Detect which cell encompasses the target text, then output its (x, y) center coordinate. 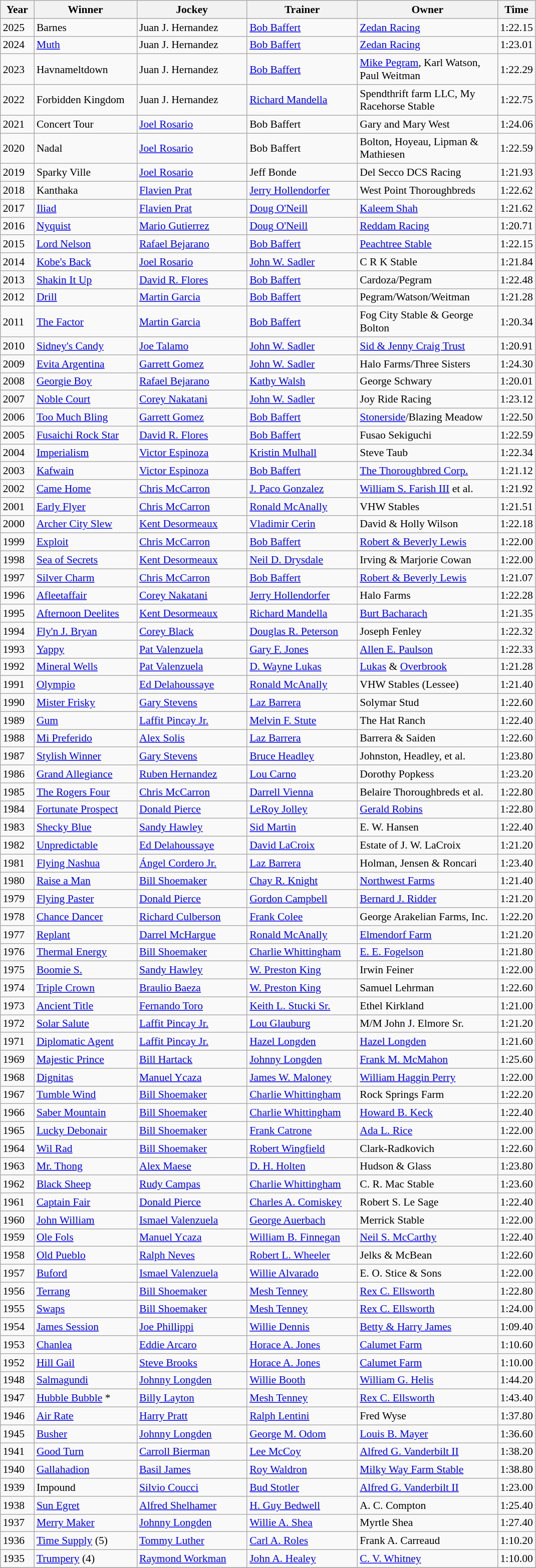
Peachtree Stable (427, 244)
Drill (85, 297)
Alex Solis (192, 738)
Havnameltdown (85, 69)
1941 (17, 1452)
1:44.20 (516, 1380)
Busher (85, 1434)
Triple Crown (85, 988)
1952 (17, 1363)
Mister Frisky (85, 703)
Mario Gutierrez (192, 226)
Sidney's Candy (85, 346)
Frank A. Carreaud (427, 1541)
Time (516, 10)
2016 (17, 226)
Harry Pratt (192, 1416)
Lou Carno (302, 774)
1:25.60 (516, 1059)
Solymar Stud (427, 703)
Thermal Energy (85, 952)
William Haggin Perry (427, 1077)
Nyquist (85, 226)
Rudy Campas (192, 1185)
Northwest Farms (427, 881)
1:22.33 (516, 649)
1:21.92 (516, 489)
Halo Farms (427, 596)
George Arakelian Farms, Inc. (427, 917)
Frank Catrone (302, 1131)
Early Flyer (85, 507)
1:27.40 (516, 1523)
Concert Tour (85, 124)
Keith L. Stucki Sr. (302, 1006)
Mi Preferido (85, 738)
VHW Stables (Lessee) (427, 685)
Old Pueblo (85, 1256)
Samuel Lehrman (427, 988)
Raise a Man (85, 881)
Gerald Robins (427, 810)
Holman, Jensen & Roncari (427, 863)
Basil James (192, 1470)
2011 (17, 321)
Joe Phillippi (192, 1327)
1976 (17, 952)
1936 (17, 1541)
Carl A. Roles (302, 1541)
Robert Wingfield (302, 1148)
Tommy Luther (192, 1541)
Kaleem Shah (427, 208)
1:24.06 (516, 124)
Kanthaka (85, 191)
Diplomatic Agent (85, 1042)
Tumble Wind (85, 1095)
VHW Stables (427, 507)
2005 (17, 435)
Afleetaffair (85, 596)
Reddam Racing (427, 226)
Charles A. Comiskey (302, 1202)
1939 (17, 1487)
Robert L. Wheeler (302, 1256)
Good Turn (85, 1452)
1962 (17, 1185)
George Schwary (427, 381)
1:09.40 (516, 1327)
2021 (17, 124)
2019 (17, 173)
Ángel Cordero Jr. (192, 863)
1:22.48 (516, 280)
Kobe's Back (85, 262)
1:25.40 (516, 1505)
1965 (17, 1131)
1:22.28 (516, 596)
Carroll Bierman (192, 1452)
1:21.93 (516, 173)
1982 (17, 846)
2024 (17, 45)
Silvio Coucci (192, 1487)
Braulio Baeza (192, 988)
Clark-Radkovich (427, 1148)
1968 (17, 1077)
2020 (17, 148)
1955 (17, 1309)
Time Supply (5) (85, 1541)
Merry Maker (85, 1523)
David LaCroix (302, 846)
Winner (85, 10)
1:10.60 (516, 1345)
1974 (17, 988)
2010 (17, 346)
The Hat Ranch (427, 720)
Darrell Vienna (302, 792)
1975 (17, 970)
1:21.00 (516, 1006)
Fusaichi Rock Star (85, 435)
1:21.51 (516, 507)
C. R. Mac Stable (427, 1185)
Betty & Harry James (427, 1327)
Darrel McHargue (192, 935)
2023 (17, 69)
1947 (17, 1398)
Mr. Thong (85, 1166)
Nadal (85, 148)
Kristin Mulhall (302, 453)
1:23.00 (516, 1487)
1:43.40 (516, 1398)
Archer City Slew (85, 524)
1:24.00 (516, 1309)
Elmendorf Farm (427, 935)
Barrera & Saiden (427, 738)
1978 (17, 917)
Year (17, 10)
2007 (17, 400)
Bolton, Hoyeau, Lipman & Mathiesen (427, 148)
1:38.80 (516, 1470)
Jeff Bonde (302, 173)
1977 (17, 935)
1981 (17, 863)
Raymond Workman (192, 1559)
Del Secco DCS Racing (427, 173)
Trumpery (4) (85, 1559)
Gordon Campbell (302, 899)
2015 (17, 244)
Captain Fair (85, 1202)
1:21.12 (516, 471)
1985 (17, 792)
Fog City Stable & George Bolton (427, 321)
Vladimir Cerin (302, 524)
Bud Stotler (302, 1487)
Belaire Thoroughbreds et al. (427, 792)
1954 (17, 1327)
Muth (85, 45)
Fortunate Prospect (85, 810)
1990 (17, 703)
Saber Mountain (85, 1113)
Boomie S. (85, 970)
1998 (17, 560)
James W. Maloney (302, 1077)
1972 (17, 1024)
Willie Booth (302, 1380)
Frank Colee (302, 917)
Alfred Shelhamer (192, 1505)
1937 (17, 1523)
Robert S. Le Sage (427, 1202)
1:21.35 (516, 614)
Came Home (85, 489)
Sun Egret (85, 1505)
H. Guy Bedwell (302, 1505)
Wil Rad (85, 1148)
A. C. Compton (427, 1505)
The Factor (85, 321)
Swaps (85, 1309)
Ethel Kirkland (427, 1006)
Steve Brooks (192, 1363)
1999 (17, 542)
1967 (17, 1095)
2025 (17, 28)
Hubble Bubble * (85, 1398)
Sid & Jenny Craig Trust (427, 346)
Jelks & McBean (427, 1256)
Lukas & Overbrook (427, 667)
Yappy (85, 649)
Chance Dancer (85, 917)
Olympio (85, 685)
Roy Waldron (302, 1470)
Buford (85, 1274)
E. W. Hansen (427, 828)
Gary F. Jones (302, 649)
Rock Springs Farm (427, 1095)
1997 (17, 578)
1:22.34 (516, 453)
Gary and Mary West (427, 124)
1:22.29 (516, 69)
Flying Nashua (85, 863)
The Rogers Four (85, 792)
Silver Charm (85, 578)
Chanlea (85, 1345)
Milky Way Farm Stable (427, 1470)
2000 (17, 524)
Eddie Arcaro (192, 1345)
Ralph Neves (192, 1256)
Merrick Stable (427, 1220)
1984 (17, 810)
E. E. Fogelson (427, 952)
Barnes (85, 28)
1938 (17, 1505)
Ralph Lentini (302, 1416)
Forbidden Kingdom (85, 100)
1983 (17, 828)
1989 (17, 720)
Estate of J. W. LaCroix (427, 846)
2006 (17, 418)
William B. Finnegan (302, 1238)
1:23.01 (516, 45)
1958 (17, 1256)
Hill Gail (85, 1363)
Ada L. Rice (427, 1131)
Halo Farms/Three Sisters (427, 364)
Shecky Blue (85, 828)
1966 (17, 1113)
Shakin It Up (85, 280)
Fernando Toro (192, 1006)
Lord Nelson (85, 244)
Flying Paster (85, 899)
Willie Alvarado (302, 1274)
Neil D. Drysdale (302, 560)
1980 (17, 881)
The Thoroughbred Corp. (427, 471)
1:38.20 (516, 1452)
1991 (17, 685)
1:20.91 (516, 346)
Impound (85, 1487)
2012 (17, 297)
2003 (17, 471)
Billy Layton (192, 1398)
Fusao Sekiguchi (427, 435)
1994 (17, 631)
1:24.30 (516, 364)
Joe Talamo (192, 346)
M/M John J. Elmore Sr. (427, 1024)
1:21.80 (516, 952)
Noble Court (85, 400)
Mineral Wells (85, 667)
Ancient Title (85, 1006)
1:22.18 (516, 524)
2013 (17, 280)
Johnston, Headley, et al. (427, 756)
1:37.80 (516, 1416)
J. Paco Gonzalez (302, 489)
Pegram/Watson/Weitman (427, 297)
LeRoy Jolley (302, 810)
William S. Farish III et al. (427, 489)
2014 (17, 262)
2001 (17, 507)
Irving & Marjorie Cowan (427, 560)
Joseph Fenley (427, 631)
Gallahadion (85, 1470)
C R K Stable (427, 262)
Iliad (85, 208)
Evita Argentina (85, 364)
1971 (17, 1042)
1935 (17, 1559)
Howard B. Keck (427, 1113)
Lee McCoy (302, 1452)
2002 (17, 489)
1988 (17, 738)
John A. Healey (302, 1559)
Kafwain (85, 471)
George M. Odom (302, 1434)
Bill Hartack (192, 1059)
1979 (17, 899)
1:22.32 (516, 631)
Mike Pegram, Karl Watson, Paul Weitman (427, 69)
1:20.01 (516, 381)
1959 (17, 1238)
Bruce Headley (302, 756)
Dignitas (85, 1077)
1:23.20 (516, 774)
Georgie Boy (85, 381)
2018 (17, 191)
Bernard J. Ridder (427, 899)
Corey Black (192, 631)
Neil S. McCarthy (427, 1238)
1946 (17, 1416)
George Auerbach (302, 1220)
Willie Dennis (302, 1327)
1940 (17, 1470)
Sea of Secrets (85, 560)
Ruben Hernandez (192, 774)
Majestic Prince (85, 1059)
1986 (17, 774)
1:21.84 (516, 262)
Exploit (85, 542)
Owner (427, 10)
Unpredictable (85, 846)
Burt Bacharach (427, 614)
D. H. Holten (302, 1166)
1:23.40 (516, 863)
Chay R. Knight (302, 881)
1:20.34 (516, 321)
1:23.12 (516, 400)
1:22.62 (516, 191)
Stonerside/Blazing Meadow (427, 418)
1960 (17, 1220)
1:20.71 (516, 226)
Allen E. Paulson (427, 649)
1:10.20 (516, 1541)
1:22.75 (516, 100)
Afternoon Deelites (85, 614)
E. O. Stice & Sons (427, 1274)
Black Sheep (85, 1185)
Sid Martin (302, 828)
Louis B. Mayer (427, 1434)
Stylish Winner (85, 756)
Joy Ride Racing (427, 400)
William G. Helis (427, 1380)
Melvin F. Stute (302, 720)
Grand Allegiance (85, 774)
James Session (85, 1327)
2017 (17, 208)
Myrtle Shea (427, 1523)
2009 (17, 364)
1973 (17, 1006)
1:21.60 (516, 1042)
Frank M. McMahon (427, 1059)
1969 (17, 1059)
1:36.60 (516, 1434)
Ole Fols (85, 1238)
David & Holly Wilson (427, 524)
Dorothy Popkess (427, 774)
1957 (17, 1274)
Lou Glauburg (302, 1024)
Spendthrift farm LLC, My Racehorse Stable (427, 100)
Fly'n J. Bryan (85, 631)
Steve Taub (427, 453)
2008 (17, 381)
Replant (85, 935)
1:23.60 (516, 1185)
Kathy Walsh (302, 381)
1956 (17, 1291)
John William (85, 1220)
2004 (17, 453)
Hudson & Glass (427, 1166)
1993 (17, 649)
D. Wayne Lukas (302, 667)
1:21.62 (516, 208)
1995 (17, 614)
Salmagundi (85, 1380)
1:22.50 (516, 418)
Jockey (192, 10)
Imperialism (85, 453)
1996 (17, 596)
1987 (17, 756)
Air Rate (85, 1416)
1964 (17, 1148)
Solar Salute (85, 1024)
Too Much Bling (85, 418)
Irwin Feiner (427, 970)
2022 (17, 100)
Alex Maese (192, 1166)
Sparky Ville (85, 173)
1963 (17, 1166)
1953 (17, 1345)
Douglas R. Peterson (302, 631)
Cardoza/Pegram (427, 280)
1945 (17, 1434)
1:21.07 (516, 578)
1961 (17, 1202)
1992 (17, 667)
Fred Wyse (427, 1416)
1948 (17, 1380)
Gum (85, 720)
West Point Thoroughbreds (427, 191)
C. V. Whitney (427, 1559)
Willie A. Shea (302, 1523)
Terrang (85, 1291)
Trainer (302, 10)
Lucky Debonair (85, 1131)
Richard Culberson (192, 917)
